Capture the cell that displays the provided text and extract its [x, y] central coordinate. 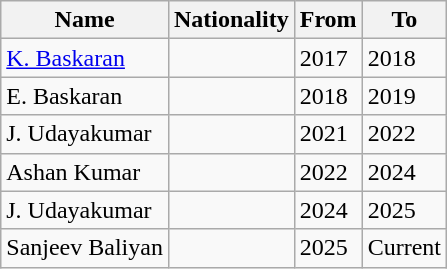
2019 [404, 96]
K. Baskaran [85, 58]
Ashan Kumar [85, 172]
E. Baskaran [85, 96]
Current [404, 248]
From [328, 20]
To [404, 20]
2021 [328, 134]
Nationality [231, 20]
Sanjeev Baliyan [85, 248]
2017 [328, 58]
Name [85, 20]
